Capture the cell that displays the provided text and extract its [x, y] central coordinate. 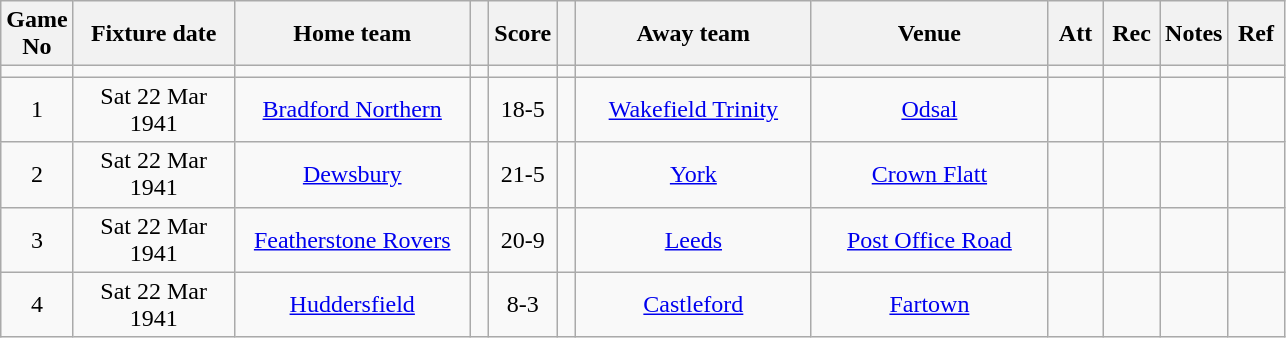
Post Office Road [929, 240]
Game No [37, 34]
Wakefield Trinity [693, 110]
Notes [1194, 34]
Fartown [929, 304]
Bradford Northern [352, 110]
Fixture date [154, 34]
Score [523, 34]
Castleford [693, 304]
Crown Flatt [929, 174]
21-5 [523, 174]
2 [37, 174]
18-5 [523, 110]
1 [37, 110]
8-3 [523, 304]
3 [37, 240]
20-9 [523, 240]
Featherstone Rovers [352, 240]
4 [37, 304]
Leeds [693, 240]
York [693, 174]
Dewsbury [352, 174]
Huddersfield [352, 304]
Ref [1256, 34]
Home team [352, 34]
Rec [1132, 34]
Venue [929, 34]
Odsal [929, 110]
Att [1075, 34]
Away team [693, 34]
